Capture the cell that displays the provided text and extract its [x, y] central coordinate. 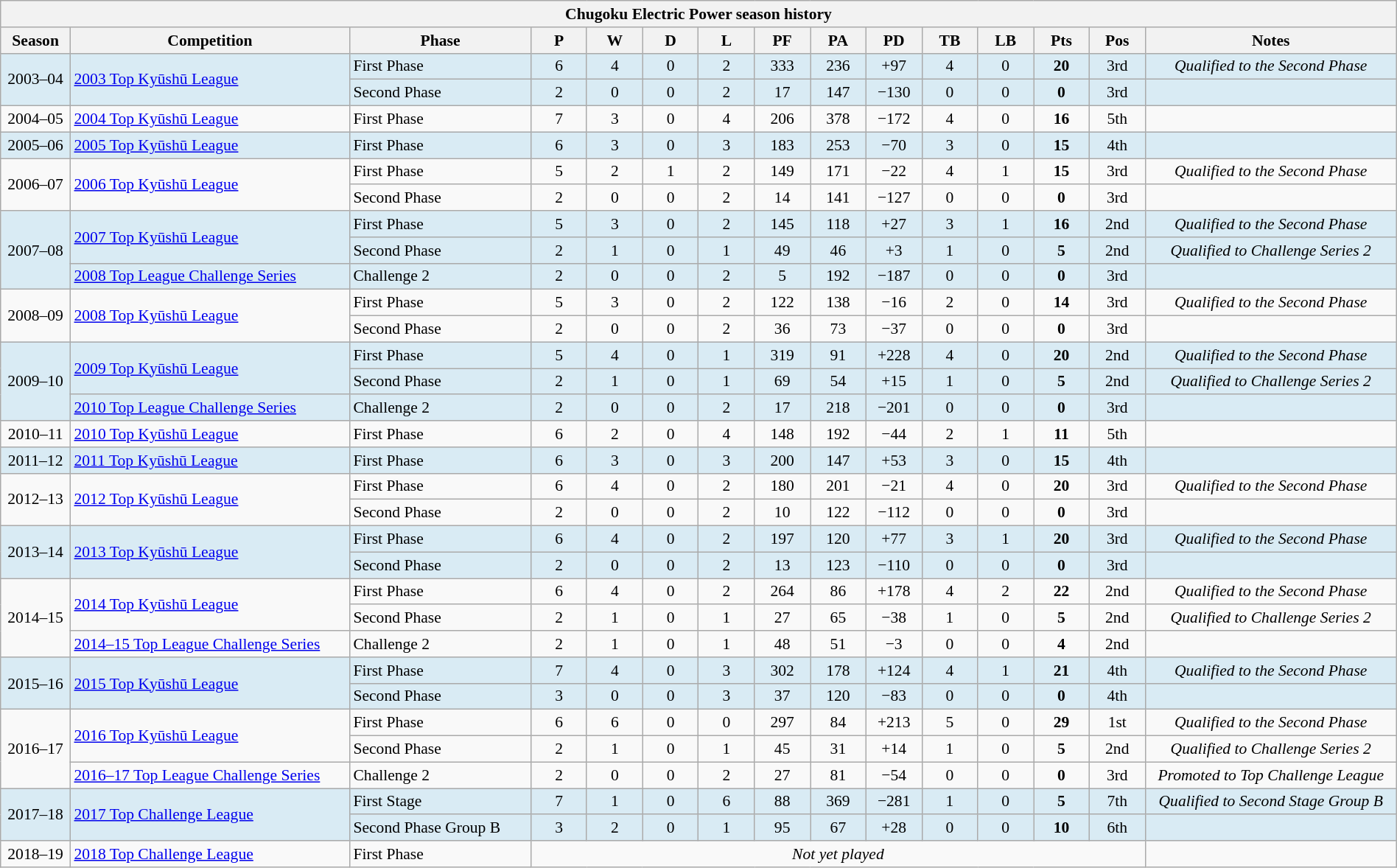
Second Phase Group B [440, 828]
2012 Top Kyūshū League [209, 500]
7th [1117, 802]
−37 [894, 329]
36 [782, 329]
378 [838, 119]
201 [838, 486]
+97 [894, 66]
13 [782, 565]
2014–15 [35, 617]
197 [782, 539]
2016 Top Kyūshū League [209, 735]
141 [838, 198]
2009–10 [35, 382]
2003 Top Kyūshū League [209, 80]
2014–15 Top League Challenge Series [209, 644]
11 [1062, 434]
67 [838, 828]
−281 [894, 802]
180 [782, 486]
88 [782, 802]
−54 [894, 775]
6th [1117, 828]
22 [1062, 592]
+27 [894, 224]
+3 [894, 251]
−38 [894, 618]
Season [35, 41]
2010–11 [35, 434]
54 [838, 382]
−112 [894, 513]
−110 [894, 565]
2017–18 [35, 815]
2004–05 [35, 119]
69 [782, 382]
2011 Top Kyūshū League [209, 461]
+77 [894, 539]
−3 [894, 644]
319 [782, 355]
+14 [894, 749]
2008 Top League Challenge Series [209, 276]
TB [950, 41]
73 [838, 329]
206 [782, 119]
+228 [894, 355]
Qualified to Second Stage Group B [1270, 802]
2014 Top Kyūshū League [209, 604]
−22 [894, 172]
123 [838, 565]
−83 [894, 696]
145 [782, 224]
PF [782, 41]
138 [838, 303]
118 [838, 224]
148 [782, 434]
48 [782, 644]
+178 [894, 592]
−172 [894, 119]
86 [838, 592]
P [559, 41]
91 [838, 355]
Notes [1270, 41]
2016–17 [35, 749]
81 [838, 775]
Pos [1117, 41]
Promoted to Top Challenge League [1270, 775]
51 [838, 644]
178 [838, 671]
2006–07 [35, 184]
2009 Top Kyūshū League [209, 368]
236 [838, 66]
2010 Top League Challenge Series [209, 408]
Phase [440, 41]
46 [838, 251]
2004 Top Kyūshū League [209, 119]
Pts [1062, 41]
2005–06 [35, 145]
2005 Top Kyūshū League [209, 145]
Not yet played [838, 854]
218 [838, 408]
2011–12 [35, 461]
200 [782, 461]
+15 [894, 382]
369 [838, 802]
2003–04 [35, 80]
−21 [894, 486]
333 [782, 66]
253 [838, 145]
2015–16 [35, 684]
29 [1062, 723]
84 [838, 723]
D [671, 41]
302 [782, 671]
−187 [894, 276]
95 [782, 828]
Chugoku Electric Power season history [698, 14]
2015 Top Kyūshū League [209, 684]
+53 [894, 461]
2016–17 Top League Challenge Series [209, 775]
2008 Top Kyūshū League [209, 315]
264 [782, 592]
−127 [894, 198]
W [615, 41]
−44 [894, 434]
First Stage [440, 802]
−130 [894, 93]
L [726, 41]
2007 Top Kyūshū League [209, 237]
49 [782, 251]
+124 [894, 671]
2017 Top Challenge League [209, 815]
−16 [894, 303]
Competition [209, 41]
1st [1117, 723]
45 [782, 749]
21 [1062, 671]
+213 [894, 723]
LB [1006, 41]
149 [782, 172]
171 [838, 172]
2007–08 [35, 251]
2018 Top Challenge League [209, 854]
2010 Top Kyūshū League [209, 434]
2013–14 [35, 553]
2012–13 [35, 500]
65 [838, 618]
31 [838, 749]
2008–09 [35, 315]
183 [782, 145]
2006 Top Kyūshū League [209, 184]
297 [782, 723]
−201 [894, 408]
−70 [894, 145]
37 [782, 696]
2018–19 [35, 854]
+28 [894, 828]
PD [894, 41]
PA [838, 41]
2013 Top Kyūshū League [209, 553]
